Return the [x, y] coordinate for the center point of the cell that contains the specified text.  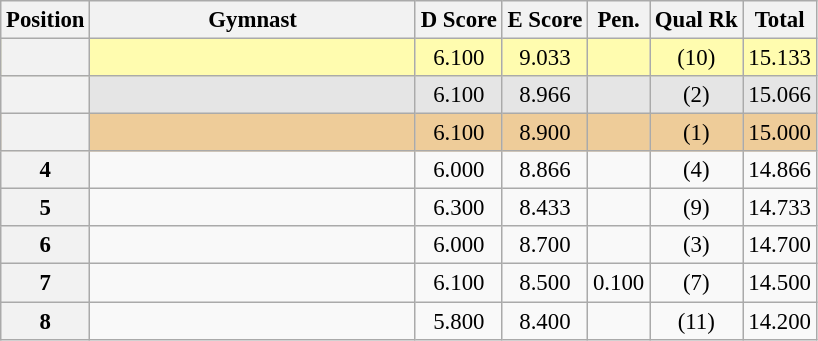
15.000 [780, 133]
6 [46, 245]
15.133 [780, 58]
14.700 [780, 245]
8.900 [544, 133]
(9) [697, 208]
Position [46, 20]
(3) [697, 245]
(7) [697, 283]
8.433 [544, 208]
(2) [697, 95]
8.400 [544, 321]
6.300 [458, 208]
5 [46, 208]
8.500 [544, 283]
(4) [697, 170]
7 [46, 283]
8 [46, 321]
5.800 [458, 321]
(11) [697, 321]
D Score [458, 20]
14.866 [780, 170]
Total [780, 20]
9.033 [544, 58]
8.866 [544, 170]
8.966 [544, 95]
14.500 [780, 283]
4 [46, 170]
Pen. [619, 20]
8.700 [544, 245]
14.200 [780, 321]
14.733 [780, 208]
Gymnast [253, 20]
15.066 [780, 95]
Qual Rk [697, 20]
0.100 [619, 283]
(10) [697, 58]
E Score [544, 20]
(1) [697, 133]
